Identify which cell holds the provided text, then report its [x, y] central coordinate. 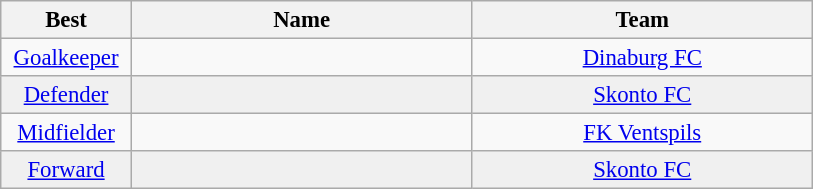
Best [66, 20]
Midfielder [66, 133]
Team [642, 20]
Defender [66, 95]
Forward [66, 170]
FK Ventspils [642, 133]
Dinaburg FC [642, 58]
Goalkeeper [66, 58]
Name [302, 20]
